Identify which cell holds the provided text, then report its [x, y] central coordinate. 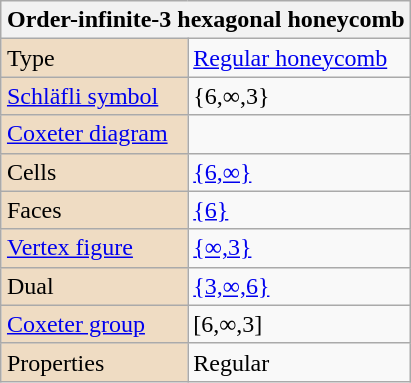
{6} [300, 210]
Vertex figure [94, 248]
Order-infinite-3 hexagonal honeycomb [206, 20]
Cells [94, 172]
{6,∞,3} [300, 96]
{3,∞,6} [300, 286]
Regular [300, 362]
Faces [94, 210]
Properties [94, 362]
{∞,3} [300, 248]
Coxeter group [94, 324]
Schläfli symbol [94, 96]
[6,∞,3] [300, 324]
Type [94, 58]
Dual [94, 286]
{6,∞} [300, 172]
Coxeter diagram [94, 134]
Regular honeycomb [300, 58]
